Scan for the cell matching the given text and deliver its [X, Y] coordinate at center. 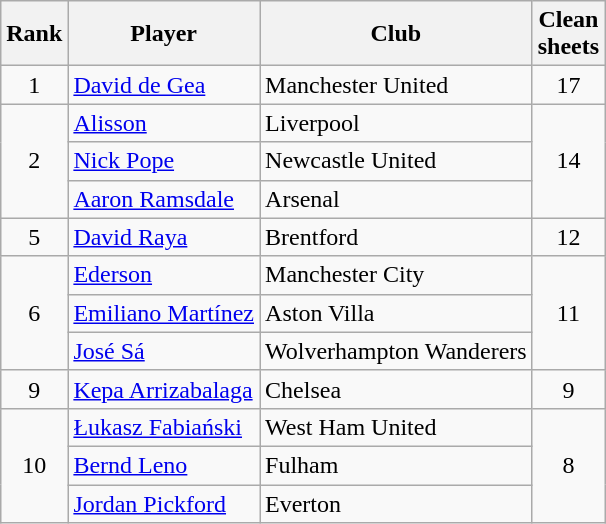
David de Gea [164, 85]
Ederson [164, 275]
Manchester United [396, 85]
Łukasz Fabiański [164, 427]
1 [34, 85]
Arsenal [396, 199]
Jordan Pickford [164, 503]
Wolverhampton Wanderers [396, 351]
Everton [396, 503]
Kepa Arrizabalaga [164, 389]
West Ham United [396, 427]
Nick Pope [164, 161]
Fulham [396, 465]
14 [568, 161]
Club [396, 34]
6 [34, 313]
Liverpool [396, 123]
Chelsea [396, 389]
Aston Villa [396, 313]
Bernd Leno [164, 465]
Alisson [164, 123]
David Raya [164, 237]
17 [568, 85]
Brentford [396, 237]
Cleansheets [568, 34]
José Sá [164, 351]
Aaron Ramsdale [164, 199]
12 [568, 237]
5 [34, 237]
Rank [34, 34]
Emiliano Martínez [164, 313]
Newcastle United [396, 161]
11 [568, 313]
Player [164, 34]
8 [568, 465]
10 [34, 465]
2 [34, 161]
Manchester City [396, 275]
